Capture the cell that displays the provided text and extract its [x, y] central coordinate. 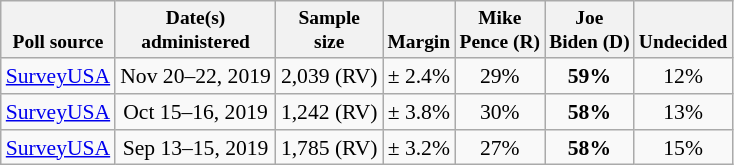
± 2.4% [419, 76]
1,242 (RV) [330, 112]
30% [500, 112]
JoeBiden (D) [590, 30]
2,039 (RV) [330, 76]
Date(s)administered [196, 30]
58% [590, 112]
Samplesize [330, 30]
59% [590, 76]
12% [683, 76]
13% [683, 112]
Poll source [58, 30]
Undecided [683, 30]
Oct 15–16, 2019 [196, 112]
Nov 20–22, 2019 [196, 76]
29% [500, 76]
Margin [419, 30]
± 3.8% [419, 112]
MikePence (R) [500, 30]
